From the cell containing the given text, extract its center point as (x, y) coordinate. 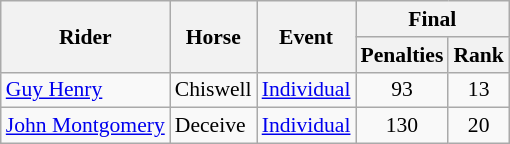
Guy Henry (86, 90)
13 (478, 90)
20 (478, 126)
Deceive (214, 126)
Penalties (402, 55)
John Montgomery (86, 126)
Horse (214, 36)
Rank (478, 55)
Chiswell (214, 90)
Event (306, 36)
Final (432, 19)
Rider (86, 36)
93 (402, 90)
130 (402, 126)
